For the text-containing cell, return its midpoint in (X, Y) coordinate format. 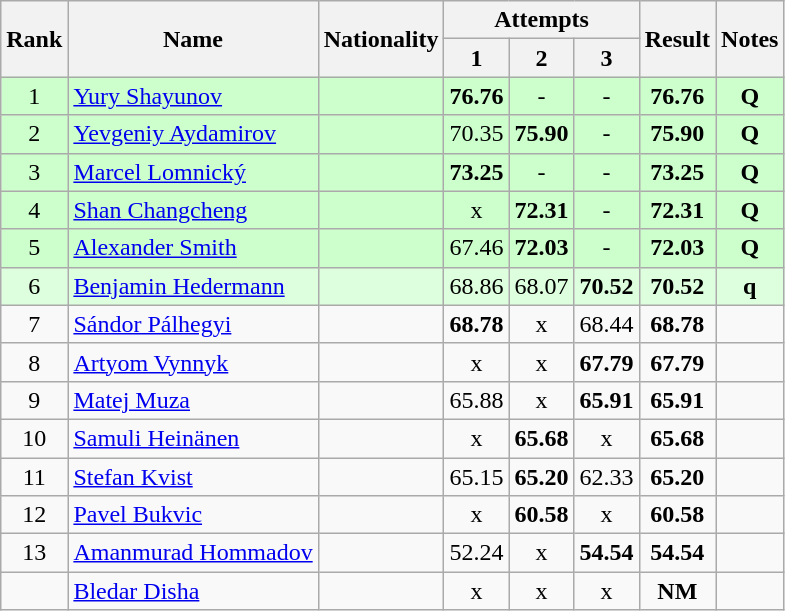
62.33 (606, 477)
Shan Changcheng (193, 210)
65.15 (476, 477)
7 (34, 324)
11 (34, 477)
68.44 (606, 324)
NM (677, 591)
4 (34, 210)
Bledar Disha (193, 591)
Pavel Bukvic (193, 515)
Marcel Lomnický (193, 172)
q (750, 286)
68.86 (476, 286)
65.88 (476, 400)
68.07 (542, 286)
Matej Muza (193, 400)
Samuli Heinänen (193, 438)
5 (34, 248)
Artyom Vynnyk (193, 362)
Result (677, 39)
Name (193, 39)
67.46 (476, 248)
52.24 (476, 553)
Rank (34, 39)
Alexander Smith (193, 248)
9 (34, 400)
8 (34, 362)
Yury Shayunov (193, 96)
Nationality (381, 39)
Yevgeniy Aydamirov (193, 134)
Stefan Kvist (193, 477)
13 (34, 553)
12 (34, 515)
6 (34, 286)
70.35 (476, 134)
Sándor Pálhegyi (193, 324)
Attempts (542, 20)
Amanmurad Hommadov (193, 553)
Benjamin Hedermann (193, 286)
10 (34, 438)
Notes (750, 39)
